For the text-containing cell, return its midpoint in (x, y) coordinate format. 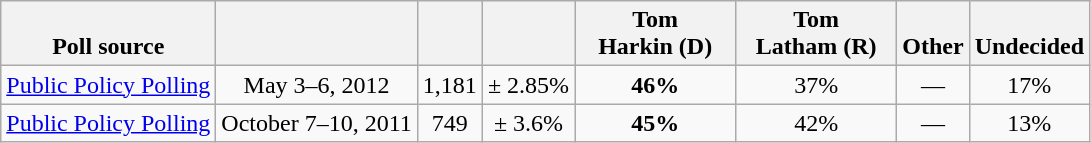
± 2.85% (528, 85)
TomLatham (R) (816, 34)
17% (1029, 85)
45% (656, 123)
1,181 (450, 85)
13% (1029, 123)
37% (816, 85)
42% (816, 123)
Poll source (108, 34)
46% (656, 85)
Other (933, 34)
TomHarkin (D) (656, 34)
May 3–6, 2012 (316, 85)
Undecided (1029, 34)
October 7–10, 2011 (316, 123)
749 (450, 123)
± 3.6% (528, 123)
